Extract the [X, Y] coordinate from the center of the cell holding the provided text.  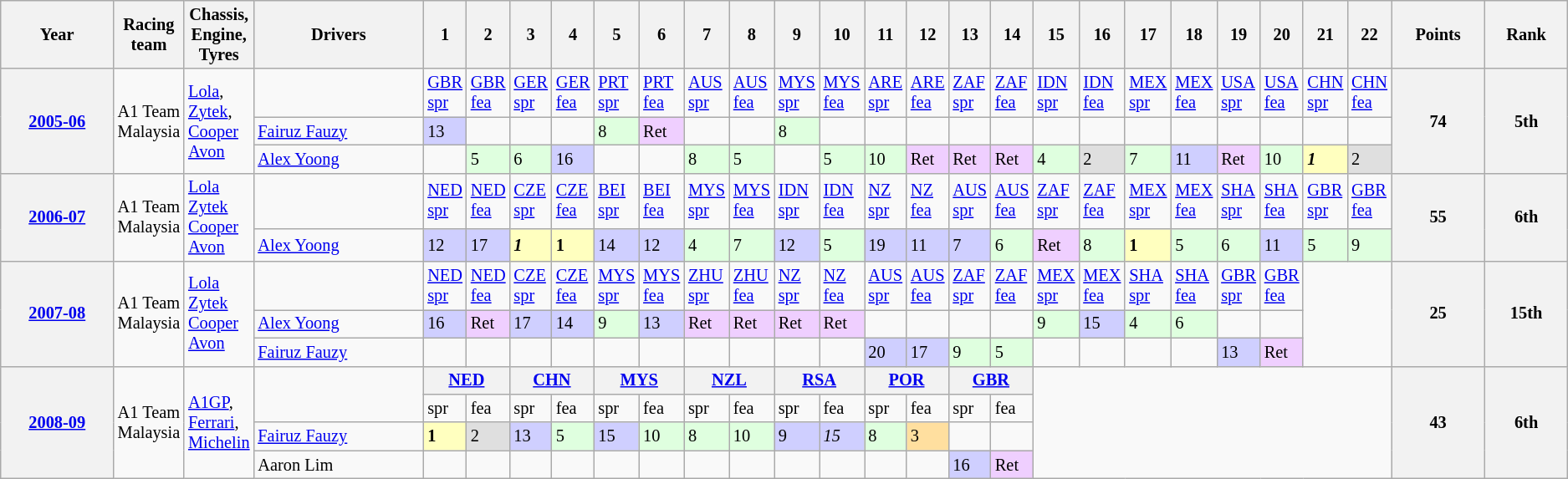
ARE spr [886, 93]
CHN spr [1325, 93]
2005-06 [57, 120]
55 [1438, 217]
GER spr [530, 93]
Chassis,Engine,Tyres [219, 34]
74 [1438, 120]
25 [1438, 314]
RSA [820, 380]
CHN fea [1370, 93]
Drivers [338, 34]
18 [1194, 34]
PRT spr [616, 93]
USA spr [1239, 93]
USA fea [1282, 93]
BEI fea [661, 201]
ZHU fea [752, 286]
21 [1325, 34]
A1GP,Ferrari,Michelin [219, 423]
GER fea [573, 93]
Racingteam [149, 34]
NED [467, 380]
Aaron Lim [338, 465]
NZL [729, 380]
BEI spr [616, 201]
ARE fea [927, 93]
15th [1526, 314]
PRT fea [661, 93]
Lola,Zytek,Cooper Avon [219, 120]
Year [57, 34]
Rank [1526, 34]
43 [1438, 423]
POR [907, 380]
ZHU spr [707, 286]
Points [1438, 34]
2008-09 [57, 423]
GBR [990, 380]
5th [1526, 120]
22 [1370, 34]
2006-07 [57, 217]
2007-08 [57, 314]
MYS [639, 380]
CHN [552, 380]
